From the cell containing the given text, extract its center point as [x, y] coordinate. 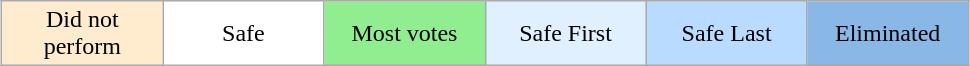
Most votes [404, 34]
Safe Last [726, 34]
Safe First [566, 34]
Did not perform [82, 34]
Safe [244, 34]
Eliminated [888, 34]
